For the text-containing cell, return its midpoint in (X, Y) coordinate format. 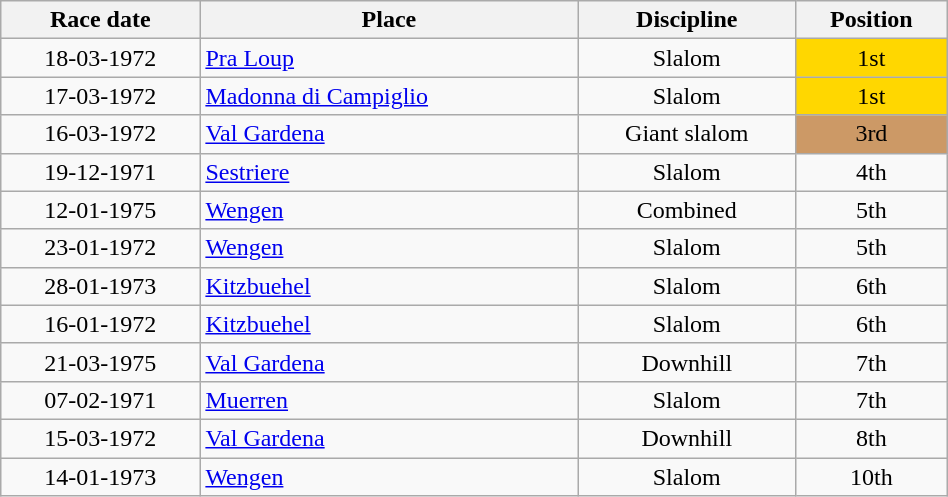
Position (871, 20)
Race date (100, 20)
19-12-1971 (100, 172)
16-01-1972 (100, 324)
23-01-1972 (100, 248)
3rd (871, 134)
28-01-1973 (100, 286)
14-01-1973 (100, 477)
Pra Loup (389, 58)
Combined (686, 210)
21-03-1975 (100, 362)
Muerren (389, 400)
8th (871, 438)
Giant slalom (686, 134)
Discipline (686, 20)
Sestriere (389, 172)
07-02-1971 (100, 400)
17-03-1972 (100, 96)
16-03-1972 (100, 134)
12-01-1975 (100, 210)
Madonna di Campiglio (389, 96)
18-03-1972 (100, 58)
4th (871, 172)
10th (871, 477)
Place (389, 20)
15-03-1972 (100, 438)
